Find where the given text appears and provide that cell's center as [x, y] coordinate. 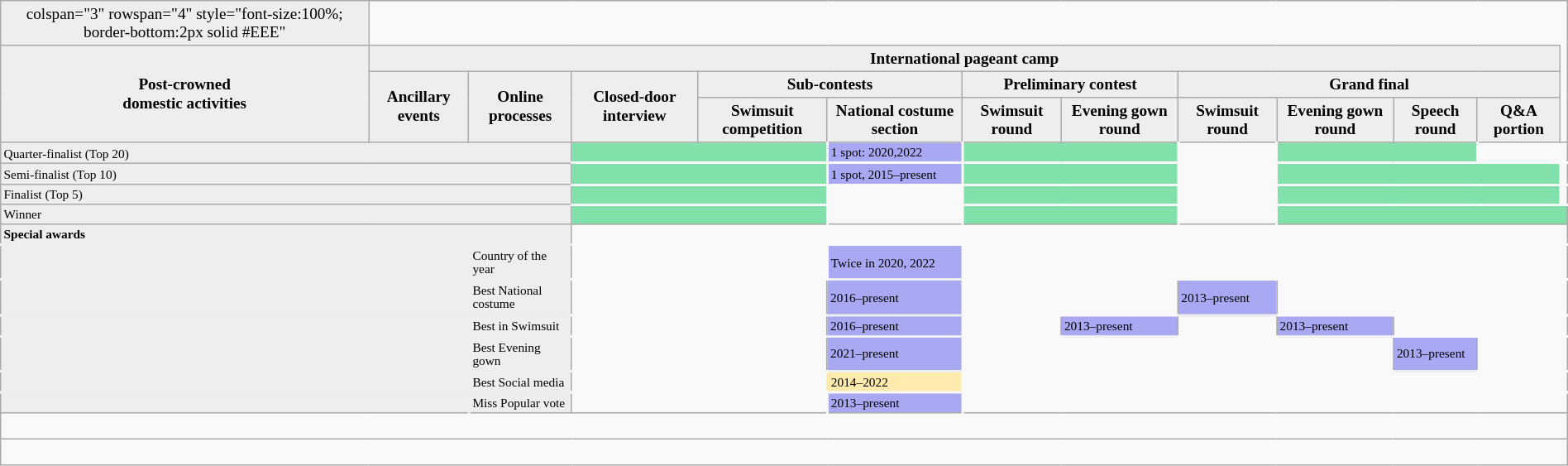
2021–present [895, 353]
Winner [286, 214]
International pageant camp [964, 59]
Best Social media [521, 382]
Grand final [1369, 84]
Q&A portion [1518, 120]
1 spot: 2020,2022 [895, 152]
Swimsuit competition [762, 120]
Closed-door interview [634, 107]
2014–2022 [895, 382]
Speech round [1436, 120]
Online processes [521, 107]
Special awards [286, 235]
Best Evening gown [521, 353]
colspan="3" rowspan="4" style="font-size:100%; border-bottom:2px solid #EEE" [185, 23]
Finalist (Top 5) [286, 195]
Best National costume [521, 297]
Quarter-finalist (Top 20) [286, 152]
National costume section [895, 120]
Miss Popular vote [521, 402]
1 spot, 2015–present [895, 174]
Twice in 2020, 2022 [895, 262]
Country of the year [521, 262]
Best in Swimsuit [521, 325]
Semi-finalist (Top 10) [286, 174]
Sub-contests [829, 84]
Preliminary contest [1070, 84]
Post-crowneddomestic activities [185, 94]
Ancillary events [418, 107]
